Provide the (X, Y) coordinate of the cell's center where the given text is located.  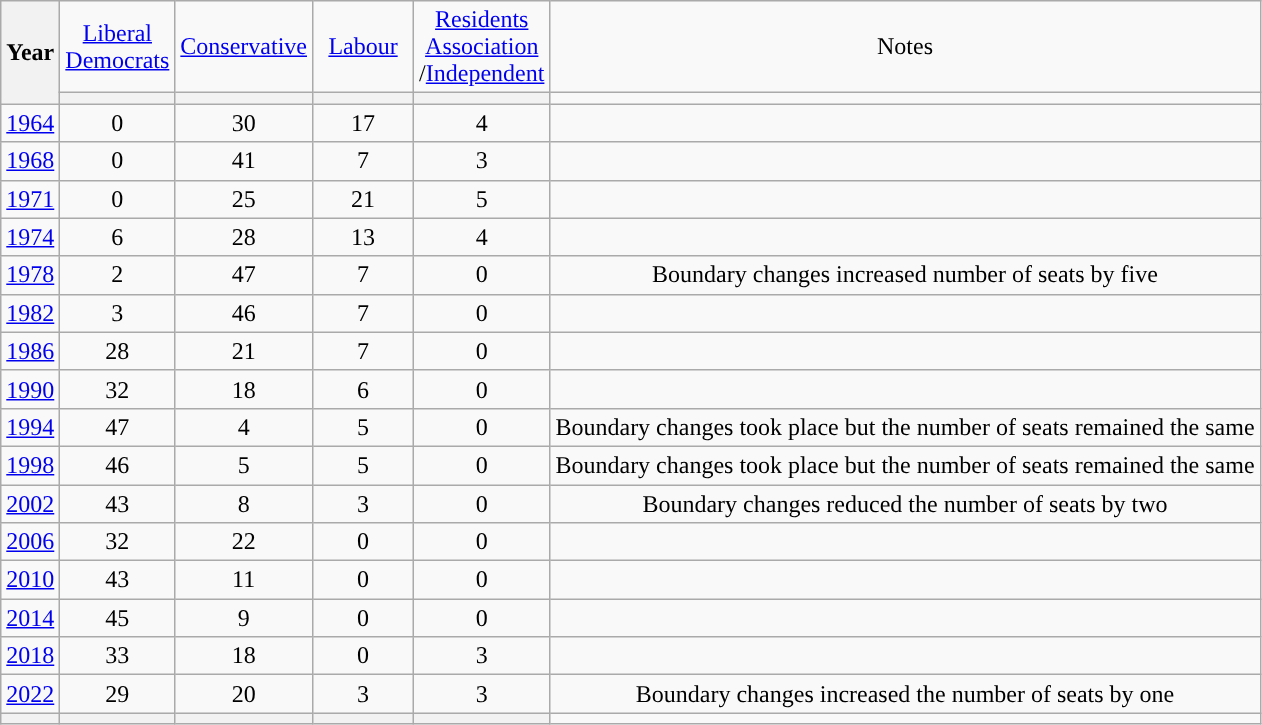
22 (244, 542)
2018 (30, 656)
Residents Association/Independent (482, 47)
13 (364, 237)
Labour (364, 47)
Boundary changes increased the number of seats by one (905, 694)
2014 (30, 618)
41 (244, 161)
8 (244, 503)
30 (244, 123)
Year (30, 52)
17 (364, 123)
9 (244, 618)
2 (118, 275)
33 (118, 656)
2010 (30, 580)
1990 (30, 389)
1971 (30, 199)
2022 (30, 694)
25 (244, 199)
1998 (30, 465)
1982 (30, 313)
45 (118, 618)
2006 (30, 542)
Liberal Democrats (118, 47)
20 (244, 694)
1994 (30, 427)
29 (118, 694)
2002 (30, 503)
1986 (30, 351)
1974 (30, 237)
Boundary changes reduced the number of seats by two (905, 503)
Boundary changes increased number of seats by five (905, 275)
Conservative (244, 47)
Notes (905, 47)
1968 (30, 161)
1978 (30, 275)
11 (244, 580)
1964 (30, 123)
